Output the [x, y] coordinate of the center of the cell containing the given text.  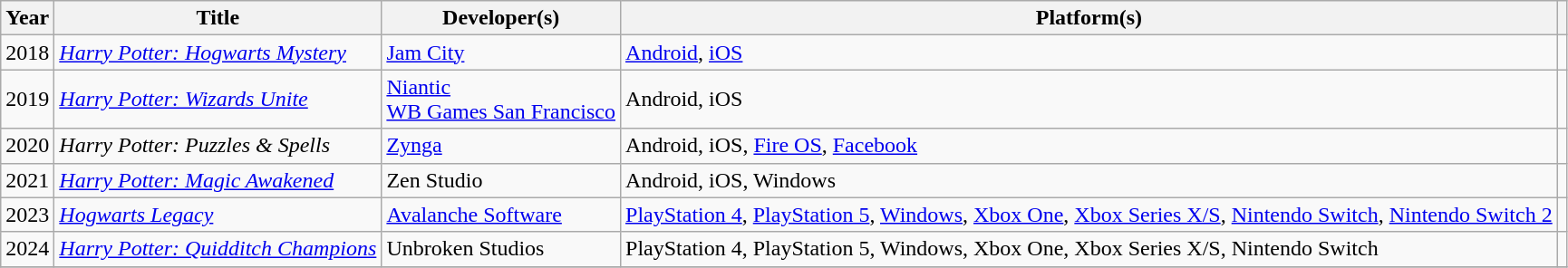
Jam City [501, 53]
Niantic WB Games San Francisco [501, 100]
PlayStation 4, PlayStation 5, Windows, Xbox One, Xbox Series X/S, Nintendo Switch [1089, 249]
Unbroken Studios [501, 249]
Android, iOS, Windows [1089, 180]
2024 [27, 249]
Zen Studio [501, 180]
Avalanche Software [501, 215]
Harry Potter: Puzzles & Spells [218, 146]
Developer(s) [501, 18]
2018 [27, 53]
2021 [27, 180]
2023 [27, 215]
Hogwarts Legacy [218, 215]
Harry Potter: Wizards Unite [218, 100]
Zynga [501, 146]
Platform(s) [1089, 18]
PlayStation 4, PlayStation 5, Windows, Xbox One, Xbox Series X/S, Nintendo Switch, Nintendo Switch 2 [1089, 215]
Android, iOS, Fire OS, Facebook [1089, 146]
2020 [27, 146]
Year [27, 18]
Harry Potter: Hogwarts Mystery [218, 53]
Harry Potter: Quidditch Champions [218, 249]
2019 [27, 100]
Title [218, 18]
Harry Potter: Magic Awakened [218, 180]
